Locate the cell with the specified text and output its (X, Y) center coordinate. 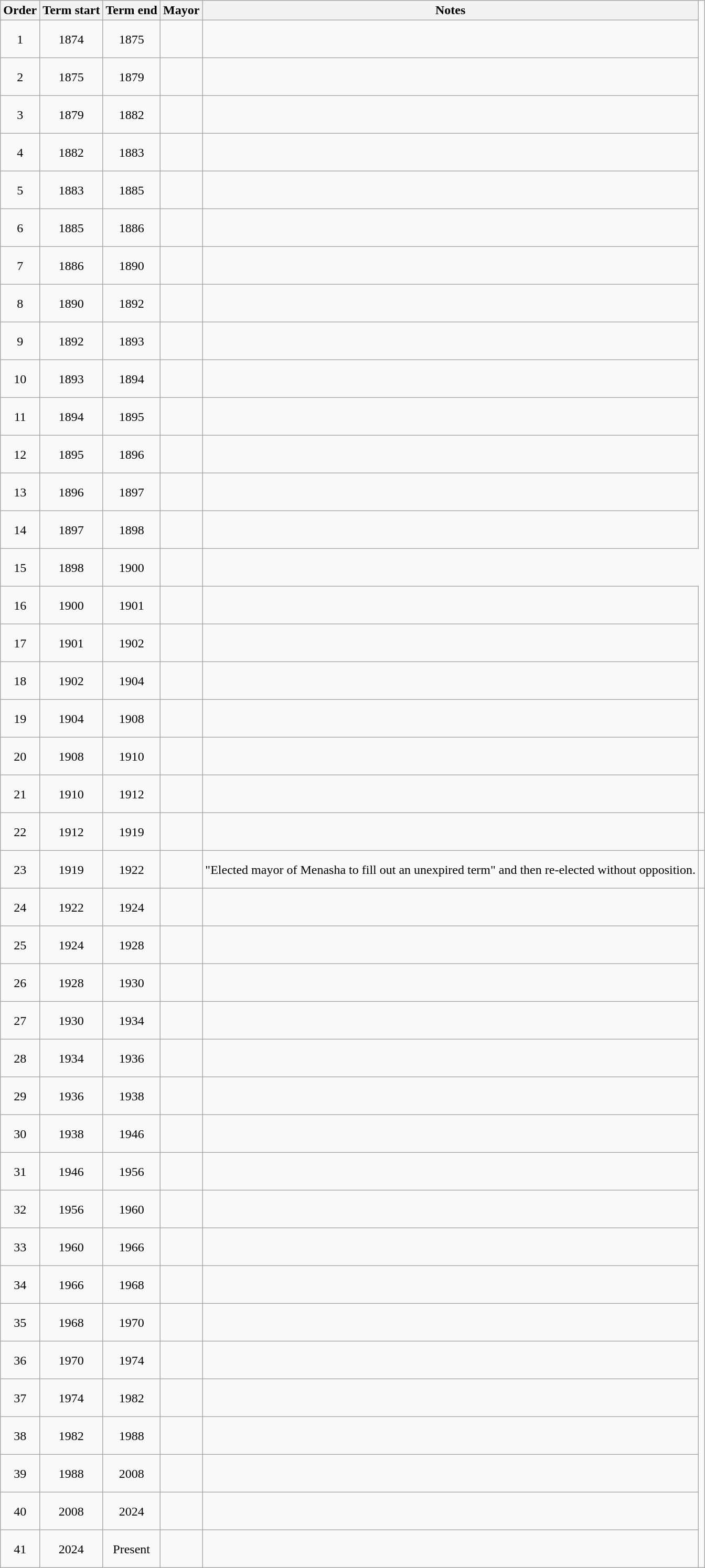
37 (20, 1398)
36 (20, 1360)
17 (20, 643)
27 (20, 1021)
14 (20, 530)
35 (20, 1323)
34 (20, 1285)
39 (20, 1474)
15 (20, 568)
31 (20, 1172)
18 (20, 681)
8 (20, 304)
4 (20, 153)
23 (20, 870)
Order (20, 10)
Term end (132, 10)
41 (20, 1549)
26 (20, 983)
32 (20, 1209)
21 (20, 794)
25 (20, 945)
7 (20, 266)
19 (20, 719)
38 (20, 1436)
Term start (71, 10)
6 (20, 228)
29 (20, 1096)
22 (20, 832)
1 (20, 39)
12 (20, 455)
"Elected mayor of Menasha to fill out an unexpired term" and then re-elected without opposition. (451, 870)
5 (20, 190)
Notes (451, 10)
20 (20, 756)
30 (20, 1134)
28 (20, 1058)
3 (20, 115)
9 (20, 341)
2 (20, 77)
11 (20, 417)
33 (20, 1247)
1874 (71, 39)
10 (20, 379)
40 (20, 1511)
13 (20, 492)
16 (20, 605)
Mayor (181, 10)
24 (20, 907)
Present (132, 1549)
